Search for the cell housing the specified text and yield its [x, y] center coordinate. 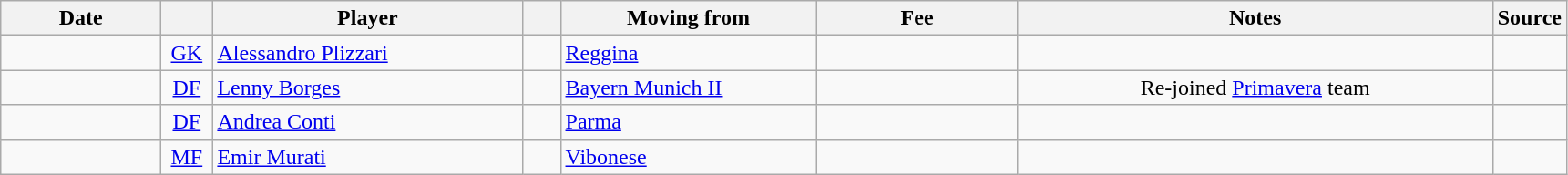
Fee [917, 18]
Date [81, 18]
GK [187, 53]
Bayern Munich II [689, 87]
Source [1529, 18]
Reggina [689, 53]
Re-joined Primavera team [1255, 87]
Player [368, 18]
Lenny Borges [368, 87]
Parma [689, 122]
Notes [1255, 18]
Alessandro Plizzari [368, 53]
Moving from [689, 18]
MF [187, 157]
Vibonese [689, 157]
Andrea Conti [368, 122]
Emir Murati [368, 157]
